Provide the (x, y) coordinate of the cell's center where the given text is located.  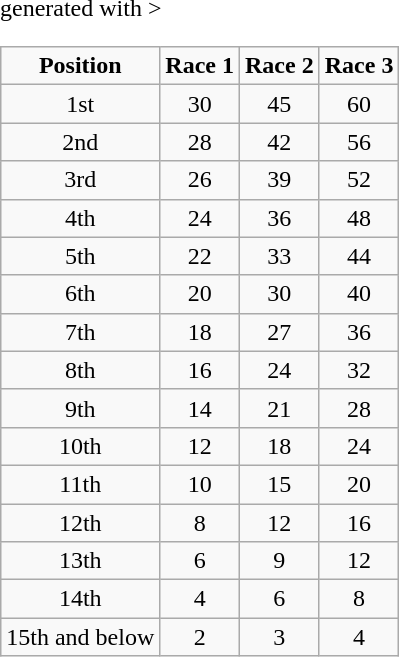
10 (200, 484)
15 (280, 484)
39 (280, 180)
2 (200, 637)
21 (280, 408)
1st (80, 104)
5th (80, 256)
52 (359, 180)
12th (80, 523)
60 (359, 104)
3 (280, 637)
27 (280, 332)
11th (80, 484)
45 (280, 104)
Position (80, 66)
13th (80, 561)
Race 2 (280, 66)
32 (359, 370)
Race 1 (200, 66)
15th and below (80, 637)
9 (280, 561)
Race 3 (359, 66)
7th (80, 332)
8th (80, 370)
2nd (80, 142)
48 (359, 218)
22 (200, 256)
3rd (80, 180)
4th (80, 218)
9th (80, 408)
14 (200, 408)
42 (280, 142)
6th (80, 294)
10th (80, 446)
33 (280, 256)
40 (359, 294)
56 (359, 142)
14th (80, 599)
44 (359, 256)
26 (200, 180)
